Pinpoint the cell where the given text exists, returning its [x, y] midpoint coordinate. 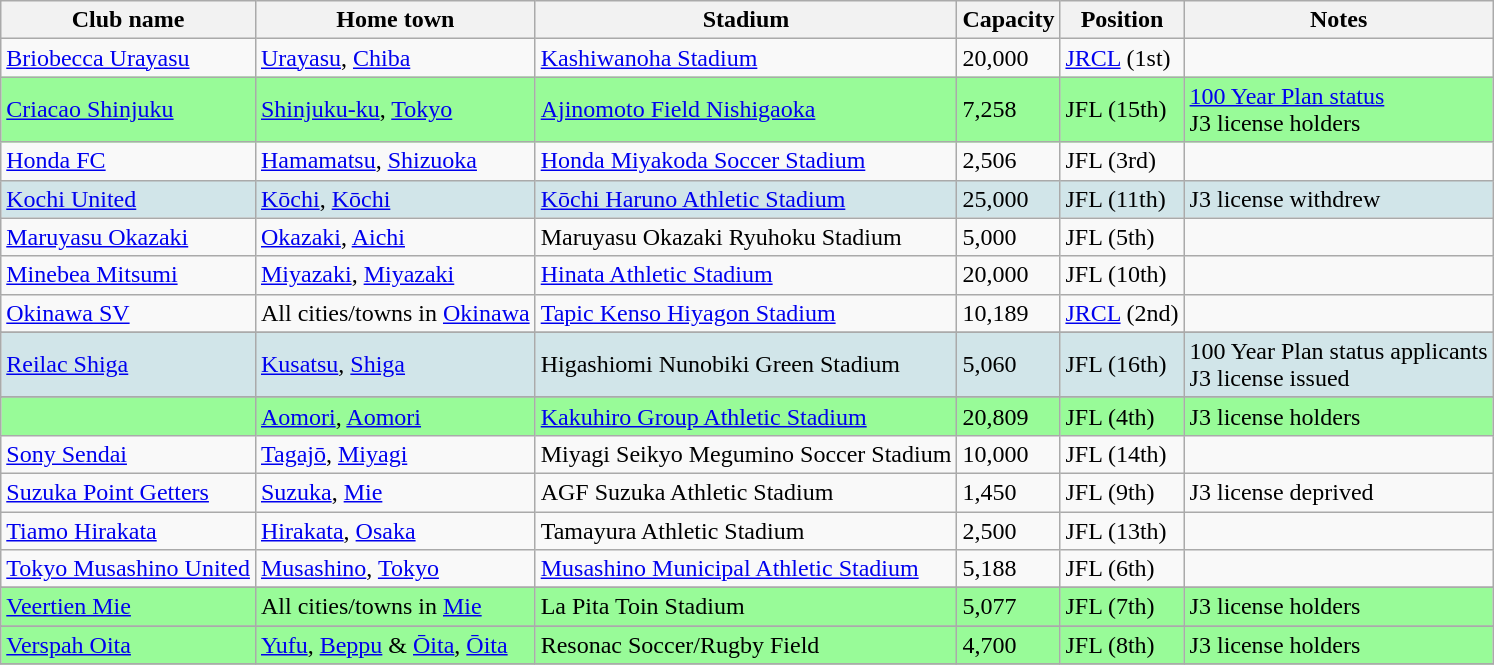
10,000 [1008, 454]
JFL (10th) [1122, 275]
Suzuka Point Getters [128, 492]
JRCL (2nd) [1122, 313]
7,258 [1008, 110]
Position [1122, 20]
Capacity [1008, 20]
Club name [128, 20]
Musashino Municipal Athletic Stadium [746, 569]
Maruyasu Okazaki Ryuhoku Stadium [746, 237]
Maruyasu Okazaki [128, 237]
JFL (16th) [1122, 364]
All cities/towns in Okinawa [395, 313]
J3 license withdrew [1338, 199]
JFL (8th) [1122, 645]
Minebea Mitsumi [128, 275]
Tokyo Musashino United [128, 569]
JFL (11th) [1122, 199]
Hinata Athletic Stadium [746, 275]
25,000 [1008, 199]
Veertien Mie [128, 607]
Tapic Kenso Hiyagon Stadium [746, 313]
JRCL (1st) [1122, 58]
Ajinomoto Field Nishigaoka [746, 110]
Resonac Soccer/Rugby Field [746, 645]
Miyazaki, Miyazaki [395, 275]
Home town [395, 20]
All cities/towns in Mie [395, 607]
JFL (14th) [1122, 454]
Sony Sendai [128, 454]
Aomori, Aomori [395, 416]
2,506 [1008, 161]
Kashiwanoha Stadium [746, 58]
Musashino, Tokyo [395, 569]
Okazaki, Aichi [395, 237]
Verspah Oita [128, 645]
Honda Miyakoda Soccer Stadium [746, 161]
Urayasu, Chiba [395, 58]
100 Year Plan status applicantsJ3 license issued [1338, 364]
JFL (7th) [1122, 607]
5,000 [1008, 237]
JFL (15th) [1122, 110]
JFL (9th) [1122, 492]
Kochi United [128, 199]
Okinawa SV [128, 313]
1,450 [1008, 492]
JFL (6th) [1122, 569]
Yufu, Beppu & Ōita, Ōita [395, 645]
Kōchi, Kōchi [395, 199]
4,700 [1008, 645]
Honda FC [128, 161]
Kakuhiro Group Athletic Stadium [746, 416]
JFL (3rd) [1122, 161]
Stadium [746, 20]
Hirakata, Osaka [395, 531]
JFL (5th) [1122, 237]
Criacao Shinjuku [128, 110]
Notes [1338, 20]
5,077 [1008, 607]
Miyagi Seikyo Megumino Soccer Stadium [746, 454]
La Pita Toin Stadium [746, 607]
Tiamo Hirakata [128, 531]
Shinjuku-ku, Tokyo [395, 110]
Tagajō, Miyagi [395, 454]
Suzuka, Mie [395, 492]
5,060 [1008, 364]
JFL (4th) [1122, 416]
Kōchi Haruno Athletic Stadium [746, 199]
100 Year Plan statusJ3 license holders [1338, 110]
20,809 [1008, 416]
Higashiomi Nunobiki Green Stadium [746, 364]
5,188 [1008, 569]
Kusatsu, Shiga [395, 364]
Briobecca Urayasu [128, 58]
2,500 [1008, 531]
Reilac Shiga [128, 364]
10,189 [1008, 313]
Hamamatsu, Shizuoka [395, 161]
J3 license deprived [1338, 492]
Tamayura Athletic Stadium [746, 531]
JFL (13th) [1122, 531]
AGF Suzuka Athletic Stadium [746, 492]
